Detect which cell encompasses the target text, then output its (x, y) center coordinate. 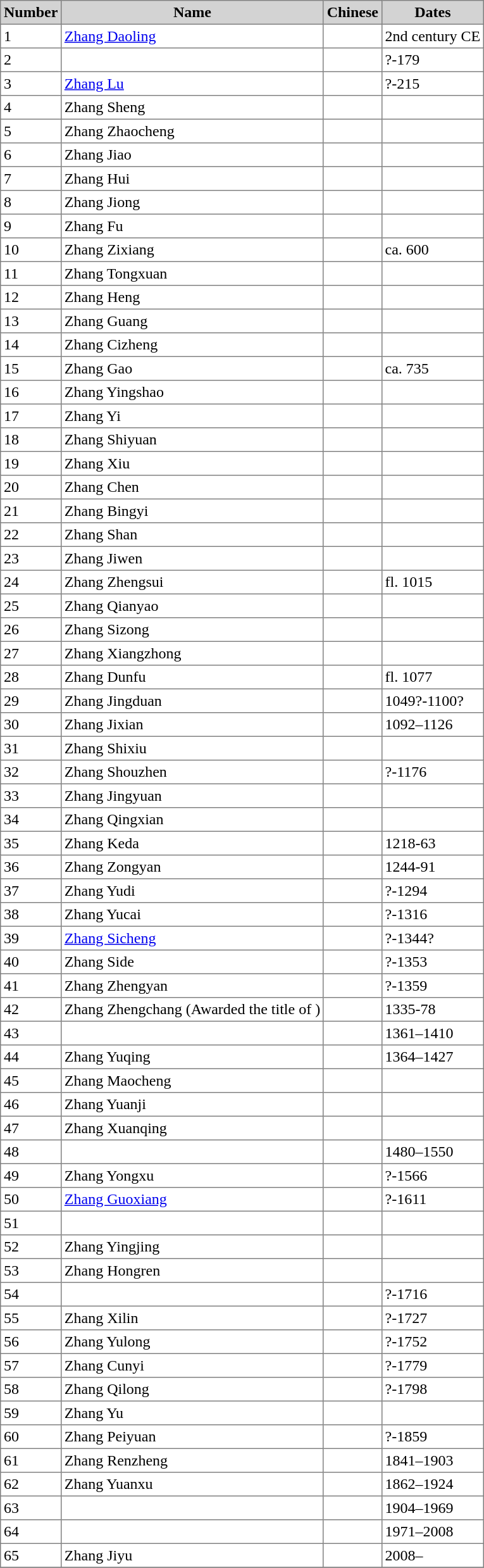
Zhang Xiangzhong (192, 653)
Zhang Xiu (192, 463)
?-1798 (433, 1389)
17 (31, 416)
46 (31, 1105)
9 (31, 226)
Zhang Jiwen (192, 558)
51 (31, 1223)
37 (31, 891)
50 (31, 1200)
5 (31, 131)
61 (31, 1460)
Zhang Jingduan (192, 701)
Zhang Maocheng (192, 1081)
21 (31, 511)
Zhang Shan (192, 535)
?-1859 (433, 1437)
Zhang Shouzhen (192, 772)
40 (31, 962)
39 (31, 938)
16 (31, 392)
53 (31, 1270)
33 (31, 796)
Zhang Jingyuan (192, 796)
41 (31, 986)
10 (31, 250)
1361–1410 (433, 1033)
20 (31, 487)
35 (31, 843)
18 (31, 440)
Zhang Jiyu (192, 1555)
1244-91 (433, 867)
Zhang Yingshao (192, 392)
Zhang Hui (192, 179)
1841–1903 (433, 1460)
64 (31, 1532)
7 (31, 179)
Dates (433, 13)
54 (31, 1295)
Number (31, 13)
13 (31, 321)
Chinese (352, 13)
Zhang Zixiang (192, 250)
Zhang Tongxuan (192, 273)
Zhang Gao (192, 368)
Zhang Yulong (192, 1342)
Zhang Zhengyan (192, 986)
Zhang Peiyuan (192, 1437)
Zhang Bingyi (192, 511)
38 (31, 915)
58 (31, 1389)
Zhang Qianyao (192, 606)
Zhang Guoxiang (192, 1200)
29 (31, 701)
Zhang Dunfu (192, 677)
Zhang Guang (192, 321)
?-179 (433, 60)
Zhang Jiao (192, 155)
32 (31, 772)
19 (31, 463)
Zhang Daoling (192, 36)
36 (31, 867)
6 (31, 155)
2nd century CE (433, 36)
15 (31, 368)
52 (31, 1247)
Zhang Yongxu (192, 1176)
65 (31, 1555)
Zhang Jiong (192, 203)
1335-78 (433, 1010)
Zhang Keda (192, 843)
27 (31, 653)
fl. 1015 (433, 582)
fl. 1077 (433, 677)
Zhang Yudi (192, 891)
49 (31, 1176)
23 (31, 558)
Zhang Heng (192, 298)
Zhang Yuanxu (192, 1484)
?-215 (433, 84)
8 (31, 203)
?-1359 (433, 986)
Zhang Hongren (192, 1270)
4 (31, 108)
Zhang Yuanji (192, 1105)
Zhang Yu (192, 1413)
Zhang Qingxian (192, 820)
Zhang Lu (192, 84)
56 (31, 1342)
Zhang Sizong (192, 630)
Zhang Qilong (192, 1389)
Zhang Xuanqing (192, 1128)
31 (31, 748)
1480–1550 (433, 1152)
Zhang Sicheng (192, 938)
?-1716 (433, 1295)
Zhang Zhaocheng (192, 131)
1092–1126 (433, 725)
1 (31, 36)
ca. 600 (433, 250)
42 (31, 1010)
Zhang Sheng (192, 108)
?-1611 (433, 1200)
43 (31, 1033)
55 (31, 1318)
25 (31, 606)
30 (31, 725)
Zhang Jixian (192, 725)
Zhang Shiyuan (192, 440)
63 (31, 1508)
28 (31, 677)
Zhang Cizheng (192, 345)
48 (31, 1152)
1862–1924 (433, 1484)
1364–1427 (433, 1057)
1904–1969 (433, 1508)
2 (31, 60)
34 (31, 820)
24 (31, 582)
Zhang Zhengchang (Awarded the title of ) (192, 1010)
?-1344? (433, 938)
Zhang Xilin (192, 1318)
Zhang Fu (192, 226)
?-1353 (433, 962)
1971–2008 (433, 1532)
44 (31, 1057)
14 (31, 345)
Zhang Side (192, 962)
60 (31, 1437)
1218-63 (433, 843)
Zhang Yucai (192, 915)
2008– (433, 1555)
ca. 735 (433, 368)
Name (192, 13)
59 (31, 1413)
?-1752 (433, 1342)
62 (31, 1484)
57 (31, 1365)
47 (31, 1128)
3 (31, 84)
Zhang Chen (192, 487)
?-1727 (433, 1318)
Zhang Yuqing (192, 1057)
Zhang Zongyan (192, 867)
Zhang Shixiu (192, 748)
26 (31, 630)
Zhang Renzheng (192, 1460)
22 (31, 535)
?-1294 (433, 891)
Zhang Yi (192, 416)
Zhang Yingjing (192, 1247)
?-1176 (433, 772)
?-1566 (433, 1176)
?-1779 (433, 1365)
Zhang Zhengsui (192, 582)
12 (31, 298)
11 (31, 273)
?-1316 (433, 915)
Zhang Cunyi (192, 1365)
45 (31, 1081)
1049?-1100? (433, 701)
